From the cell containing the given text, extract its center point as [X, Y] coordinate. 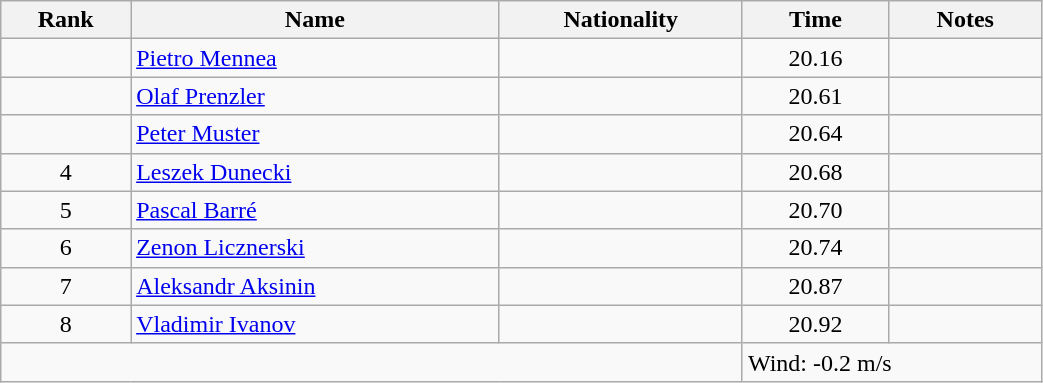
Peter Muster [315, 134]
20.87 [815, 286]
20.64 [815, 134]
6 [66, 248]
Vladimir Ivanov [315, 324]
7 [66, 286]
20.61 [815, 96]
20.74 [815, 248]
Name [315, 20]
Leszek Dunecki [315, 172]
Nationality [620, 20]
Aleksandr Aksinin [315, 286]
Notes [965, 20]
8 [66, 324]
20.16 [815, 58]
Zenon Licznerski [315, 248]
Rank [66, 20]
20.70 [815, 210]
Olaf Prenzler [315, 96]
20.68 [815, 172]
Pascal Barré [315, 210]
20.92 [815, 324]
5 [66, 210]
Pietro Mennea [315, 58]
4 [66, 172]
Wind: -0.2 m/s [892, 362]
Time [815, 20]
